Pinpoint the cell where the given text exists, returning its [X, Y] midpoint coordinate. 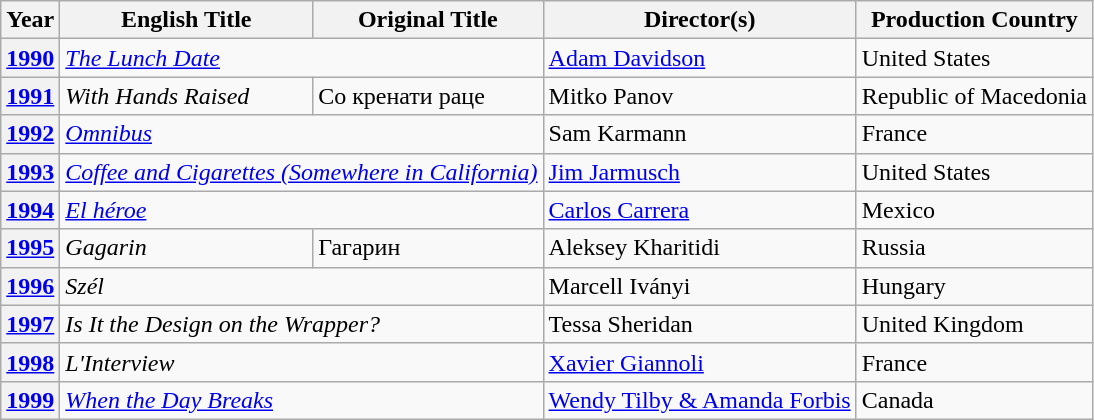
Director(s) [700, 20]
United Kingdom [974, 324]
Russia [974, 248]
With Hands Raised [186, 96]
1999 [30, 400]
1998 [30, 362]
Carlos Carrera [700, 210]
English Title [186, 20]
Omnibus [302, 134]
Production Country [974, 20]
1997 [30, 324]
Wendy Tilby & Amanda Forbis [700, 400]
Jim Jarmusch [700, 172]
Coffee and Cigarettes (Somewhere in California) [302, 172]
Year [30, 20]
Is It the Design on the Wrapper? [302, 324]
Xavier Giannoli [700, 362]
Aleksey Kharitidi [700, 248]
Hungary [974, 286]
Mitko Panov [700, 96]
1995 [30, 248]
Со кренати раце [428, 96]
1990 [30, 58]
1993 [30, 172]
El héroe [302, 210]
Gagarin [186, 248]
Marcell Iványi [700, 286]
1991 [30, 96]
1996 [30, 286]
Гагарин [428, 248]
Adam Davidson [700, 58]
1994 [30, 210]
Original Title [428, 20]
Sam Karmann [700, 134]
Szél [302, 286]
Mexico [974, 210]
Republic of Macedonia [974, 96]
1992 [30, 134]
Canada [974, 400]
The Lunch Date [302, 58]
L'Interview [302, 362]
Tessa Sheridan [700, 324]
When the Day Breaks [302, 400]
